Identify which cell holds the provided text, then report its [x, y] central coordinate. 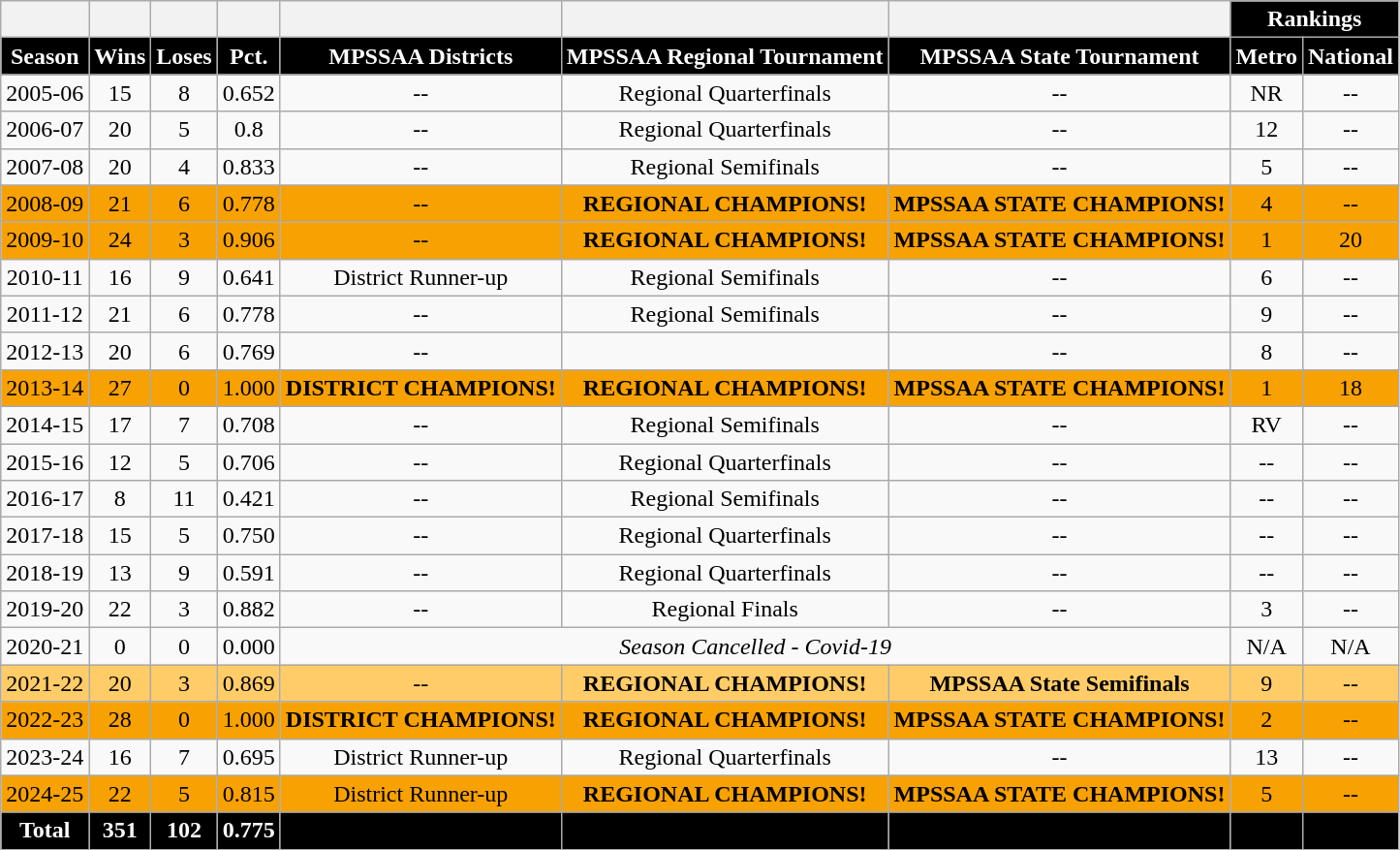
351 [120, 831]
2012-13 [45, 351]
0.000 [248, 646]
0.695 [248, 757]
Rankings [1315, 19]
24 [120, 240]
0.421 [248, 499]
0.775 [248, 831]
Wins [120, 56]
2007-08 [45, 167]
2015-16 [45, 462]
Total [45, 831]
2009-10 [45, 240]
2022-23 [45, 720]
0.591 [248, 573]
2011-12 [45, 314]
0.769 [248, 351]
Pct. [248, 56]
18 [1351, 388]
2023-24 [45, 757]
0.906 [248, 240]
11 [184, 499]
0.815 [248, 794]
Season Cancelled - Covid-19 [756, 646]
2013-14 [45, 388]
0.869 [248, 683]
2020-21 [45, 646]
2021-22 [45, 683]
2019-20 [45, 610]
2016-17 [45, 499]
Regional Finals [725, 610]
2005-06 [45, 93]
MPSSAA Regional Tournament [725, 56]
2 [1267, 720]
NR [1267, 93]
27 [120, 388]
2017-18 [45, 536]
0.708 [248, 425]
Loses [184, 56]
2006-07 [45, 130]
102 [184, 831]
0.882 [248, 610]
2008-09 [45, 204]
MPSSAA Districts [420, 56]
28 [120, 720]
National [1351, 56]
2010-11 [45, 277]
2024-25 [45, 794]
0.706 [248, 462]
0.652 [248, 93]
MPSSAA State Tournament [1060, 56]
RV [1267, 425]
Metro [1267, 56]
2018-19 [45, 573]
0.750 [248, 536]
Season [45, 56]
0.8 [248, 130]
MPSSAA State Semifinals [1060, 683]
17 [120, 425]
0.833 [248, 167]
0.641 [248, 277]
2014-15 [45, 425]
